Find where the given text appears and provide that cell's center as [x, y] coordinate. 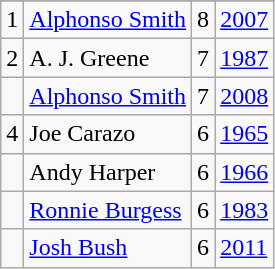
A. J. Greene [108, 58]
2011 [244, 248]
Ronnie Burgess [108, 210]
1 [12, 20]
1966 [244, 172]
Joe Carazo [108, 134]
Andy Harper [108, 172]
2 [12, 58]
8 [204, 20]
1983 [244, 210]
1965 [244, 134]
1987 [244, 58]
Josh Bush [108, 248]
2008 [244, 96]
4 [12, 134]
2007 [244, 20]
